Detect which cell encompasses the target text, then output its [x, y] center coordinate. 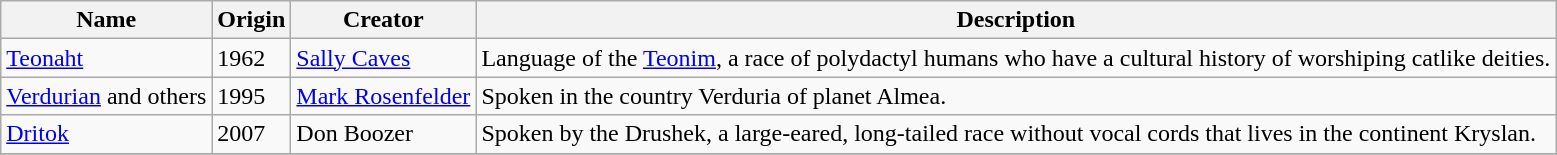
Sally Caves [384, 58]
Dritok [106, 134]
Verdurian and others [106, 96]
1962 [252, 58]
Mark Rosenfelder [384, 96]
Spoken by the Drushek, a large-eared, long-tailed race without vocal cords that lives in the continent Kryslan. [1016, 134]
Origin [252, 20]
Name [106, 20]
2007 [252, 134]
Teonaht [106, 58]
Spoken in the country Verduria of planet Almea. [1016, 96]
Description [1016, 20]
Don Boozer [384, 134]
Creator [384, 20]
1995 [252, 96]
Language of the Teonim, a race of polydactyl humans who have a cultural history of worshiping catlike deities. [1016, 58]
